Find where the given text appears and provide that cell's center as [X, Y] coordinate. 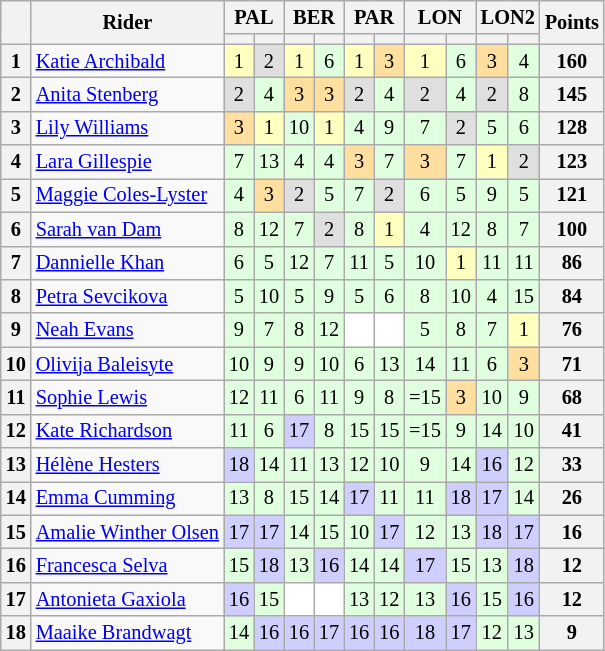
Rider [128, 22]
Lily Williams [128, 128]
76 [572, 330]
100 [572, 229]
Maggie Coles-Lyster [128, 195]
26 [572, 498]
Hélène Hesters [128, 465]
Sarah van Dam [128, 229]
86 [572, 263]
41 [572, 431]
LON2 [508, 17]
Neah Evans [128, 330]
Points [572, 22]
Katie Archibald [128, 61]
71 [572, 364]
Dannielle Khan [128, 263]
68 [572, 397]
PAL [254, 17]
33 [572, 465]
Anita Stenberg [128, 94]
Lara Gillespie [128, 162]
Amalie Winther Olsen [128, 532]
BER [314, 17]
LON [440, 17]
128 [572, 128]
Antonieta Gaxiola [128, 599]
160 [572, 61]
Kate Richardson [128, 431]
123 [572, 162]
Maaike Brandwagt [128, 633]
Emma Cumming [128, 498]
Sophie Lewis [128, 397]
84 [572, 296]
145 [572, 94]
Olivija Baleisyte [128, 364]
PAR [374, 17]
Petra Sevcikova [128, 296]
Francesca Selva [128, 565]
121 [572, 195]
